Capture the cell that displays the provided text and extract its (x, y) central coordinate. 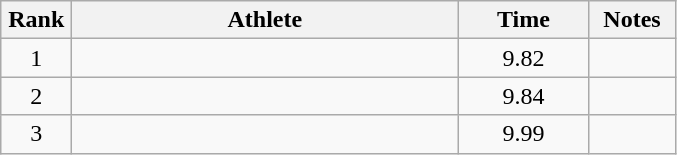
9.82 (524, 58)
1 (36, 58)
3 (36, 134)
Athlete (265, 20)
Time (524, 20)
2 (36, 96)
9.84 (524, 96)
Rank (36, 20)
9.99 (524, 134)
Notes (632, 20)
